For the text-containing cell, return its midpoint in [X, Y] coordinate format. 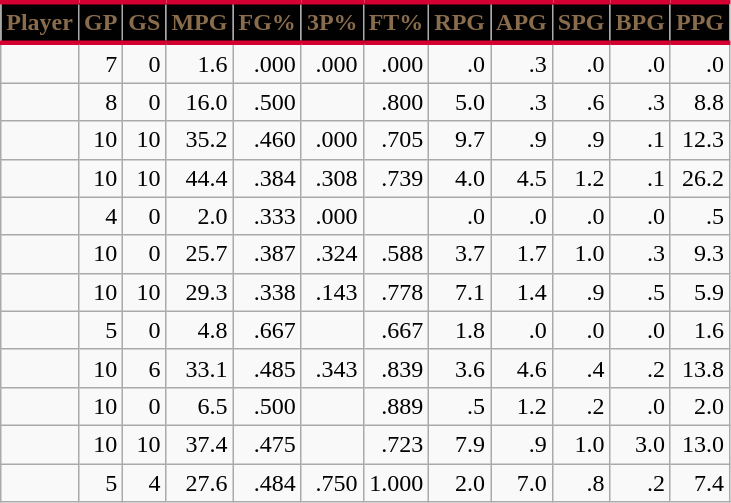
.723 [396, 444]
6.5 [200, 406]
8.8 [700, 102]
13.0 [700, 444]
.588 [396, 254]
.308 [332, 178]
.6 [581, 102]
7.9 [460, 444]
7.4 [700, 483]
.484 [267, 483]
.750 [332, 483]
9.7 [460, 140]
.333 [267, 216]
12.3 [700, 140]
5.0 [460, 102]
16.0 [200, 102]
9.3 [700, 254]
FG% [267, 22]
3.7 [460, 254]
PPG [700, 22]
3.0 [640, 444]
3.6 [460, 368]
4.8 [200, 330]
4.6 [522, 368]
.800 [396, 102]
Player [40, 22]
.4 [581, 368]
1.4 [522, 292]
7.0 [522, 483]
.343 [332, 368]
44.4 [200, 178]
RPG [460, 22]
8 [100, 102]
APG [522, 22]
.485 [267, 368]
7 [100, 63]
37.4 [200, 444]
GP [100, 22]
.8 [581, 483]
.705 [396, 140]
27.6 [200, 483]
FT% [396, 22]
13.8 [700, 368]
.338 [267, 292]
33.1 [200, 368]
1.000 [396, 483]
4.0 [460, 178]
.839 [396, 368]
4.5 [522, 178]
.739 [396, 178]
.387 [267, 254]
26.2 [700, 178]
.889 [396, 406]
.384 [267, 178]
.324 [332, 254]
3P% [332, 22]
SPG [581, 22]
.143 [332, 292]
.778 [396, 292]
.460 [267, 140]
6 [144, 368]
MPG [200, 22]
5.9 [700, 292]
1.7 [522, 254]
25.7 [200, 254]
GS [144, 22]
35.2 [200, 140]
.475 [267, 444]
29.3 [200, 292]
BPG [640, 22]
7.1 [460, 292]
1.8 [460, 330]
